Capture the cell that displays the provided text and extract its (x, y) central coordinate. 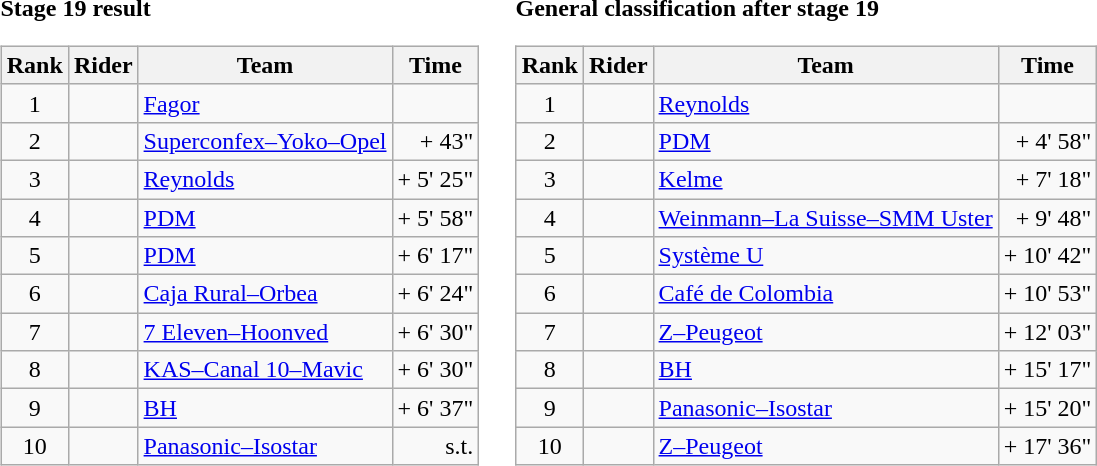
Café de Colombia (826, 294)
+ 10' 42" (1048, 256)
Weinmann–La Suisse–SMM Uster (826, 217)
+ 5' 25" (436, 179)
7 Eleven–Hoonved (265, 332)
+ 6' 17" (436, 256)
Système U (826, 256)
Fagor (265, 103)
s.t. (436, 446)
+ 15' 17" (1048, 370)
KAS–Canal 10–Mavic (265, 370)
Superconfex–Yoko–Opel (265, 141)
+ 17' 36" (1048, 446)
Kelme (826, 179)
+ 4' 58" (1048, 141)
+ 5' 58" (436, 217)
Caja Rural–Orbea (265, 294)
+ 6' 37" (436, 408)
+ 9' 48" (1048, 217)
+ 12' 03" (1048, 332)
+ 15' 20" (1048, 408)
+ 6' 24" (436, 294)
+ 7' 18" (1048, 179)
+ 43" (436, 141)
+ 10' 53" (1048, 294)
